Output the [X, Y] coordinate of the center of the cell containing the given text.  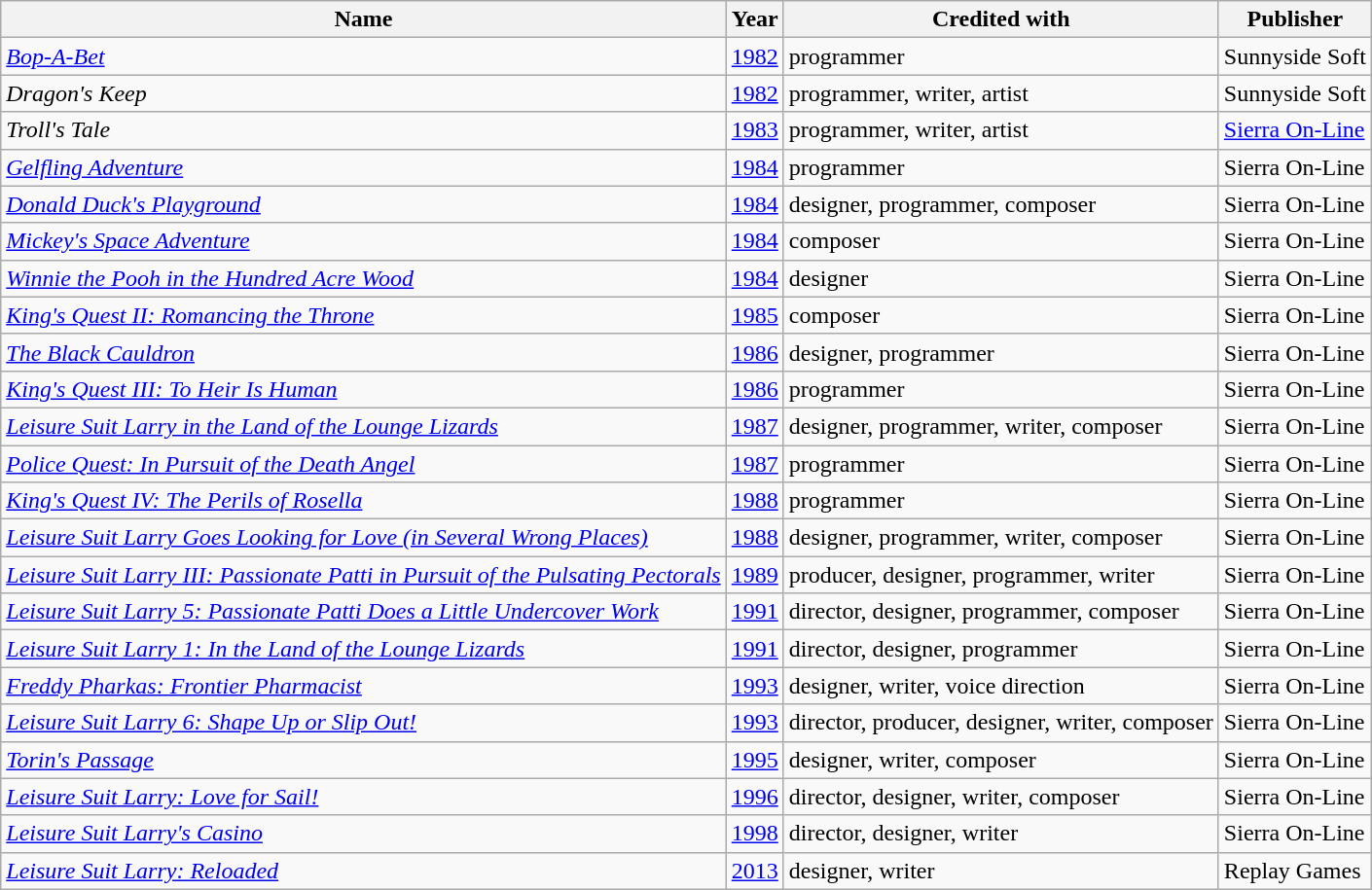
1995 [755, 760]
designer, programmer [1000, 352]
1996 [755, 797]
Mickey's Space Adventure [364, 241]
Bop-A-Bet [364, 56]
Leisure Suit Larry Goes Looking for Love (in Several Wrong Places) [364, 538]
producer, designer, programmer, writer [1000, 575]
King's Quest II: Romancing the Throne [364, 315]
Leisure Suit Larry: Reloaded [364, 871]
Leisure Suit Larry: Love for Sail! [364, 797]
Donald Duck's Playground [364, 204]
Leisure Suit Larry 6: Shape Up or Slip Out! [364, 723]
Leisure Suit Larry 1: In the Land of the Lounge Lizards [364, 649]
Freddy Pharkas: Frontier Pharmacist [364, 686]
Publisher [1294, 19]
director, designer, programmer [1000, 649]
Credited with [1000, 19]
Torin's Passage [364, 760]
King's Quest IV: The Perils of Rosella [364, 501]
designer [1000, 278]
designer, writer, voice direction [1000, 686]
1989 [755, 575]
Replay Games [1294, 871]
Gelfling Adventure [364, 167]
1983 [755, 130]
Police Quest: In Pursuit of the Death Angel [364, 464]
King's Quest III: To Heir Is Human [364, 389]
Troll's Tale [364, 130]
1998 [755, 834]
designer, writer [1000, 871]
designer, programmer, composer [1000, 204]
Leisure Suit Larry 5: Passionate Patti Does a Little Undercover Work [364, 612]
director, designer, writer [1000, 834]
director, producer, designer, writer, composer [1000, 723]
1985 [755, 315]
Leisure Suit Larry's Casino [364, 834]
The Black Cauldron [364, 352]
Year [755, 19]
designer, writer, composer [1000, 760]
Winnie the Pooh in the Hundred Acre Wood [364, 278]
Leisure Suit Larry III: Passionate Patti in Pursuit of the Pulsating Pectorals [364, 575]
Name [364, 19]
director, designer, writer, composer [1000, 797]
director, designer, programmer, composer [1000, 612]
2013 [755, 871]
Leisure Suit Larry in the Land of the Lounge Lizards [364, 426]
Dragon's Keep [364, 93]
